Locate the cell with the specified text and output its (x, y) center coordinate. 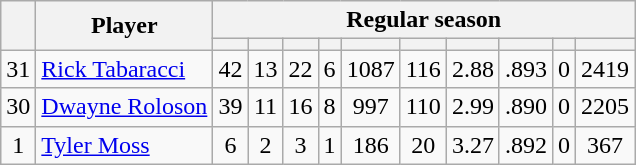
20 (423, 145)
Dwayne Roloson (124, 107)
110 (423, 107)
Regular season (424, 20)
42 (230, 69)
Player (124, 26)
3 (300, 145)
11 (266, 107)
13 (266, 69)
3.27 (472, 145)
8 (330, 107)
31 (18, 69)
22 (300, 69)
1087 (370, 69)
16 (300, 107)
116 (423, 69)
.890 (526, 107)
997 (370, 107)
2419 (606, 69)
2 (266, 145)
2.88 (472, 69)
367 (606, 145)
30 (18, 107)
Tyler Moss (124, 145)
.893 (526, 69)
2.99 (472, 107)
186 (370, 145)
39 (230, 107)
Rick Tabaracci (124, 69)
.892 (526, 145)
2205 (606, 107)
